Find where the given text appears and provide that cell's center as [X, Y] coordinate. 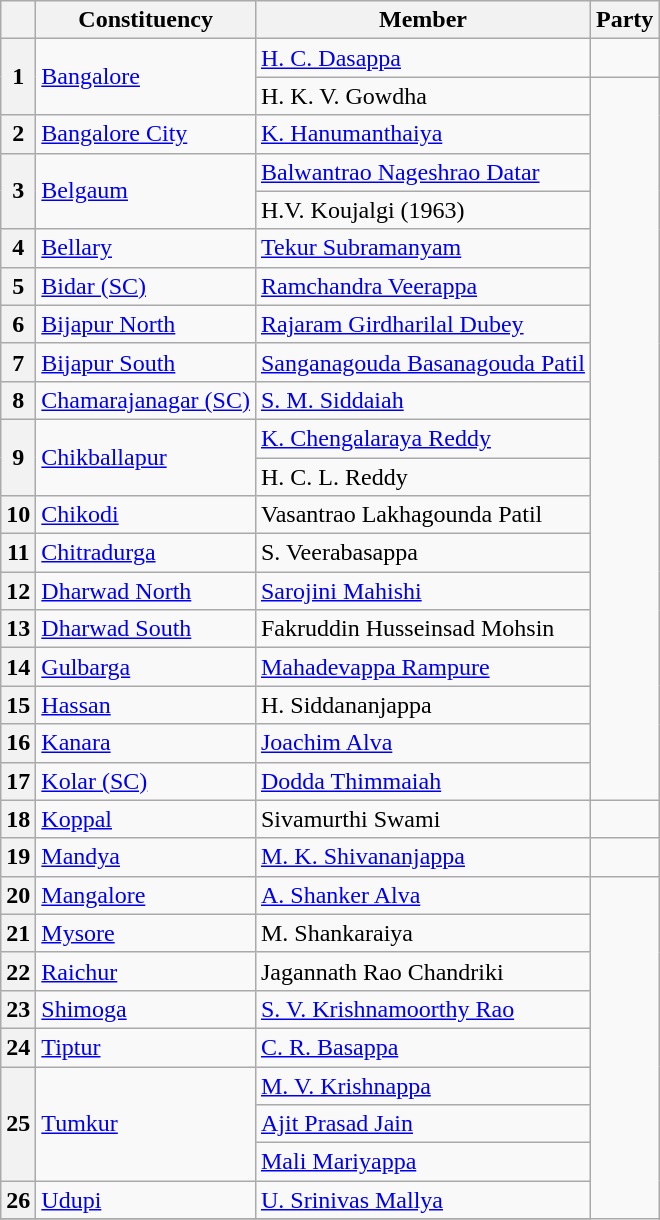
Bangalore [146, 77]
25 [18, 1123]
S. Veerabasappa [422, 553]
Chikballapur [146, 457]
10 [18, 515]
H. Siddananjappa [422, 705]
Sivamurthi Swami [422, 819]
U. Srinivas Mallya [422, 1200]
Bangalore City [146, 134]
12 [18, 591]
Tumkur [146, 1123]
14 [18, 667]
S. M. Siddaiah [422, 400]
M. Shankaraiya [422, 933]
Mali Mariyappa [422, 1162]
Jagannath Rao Chandriki [422, 971]
M. V. Krishnappa [422, 1085]
Bijapur South [146, 362]
Koppal [146, 819]
20 [18, 895]
Sarojini Mahishi [422, 591]
S. V. Krishnamoorthy Rao [422, 1009]
Chikodi [146, 515]
H. C. Dasappa [422, 58]
8 [18, 400]
M. K. Shivananjappa [422, 857]
Mahadevappa Rampure [422, 667]
Gulbarga [146, 667]
Fakruddin Husseinsad Mohsin [422, 629]
Dharwad South [146, 629]
11 [18, 553]
H.V. Koujalgi (1963) [422, 210]
24 [18, 1047]
Mandya [146, 857]
Sanganagouda Basanagouda Patil [422, 362]
Kolar (SC) [146, 781]
Mangalore [146, 895]
Belgaum [146, 191]
21 [18, 933]
Kanara [146, 743]
9 [18, 457]
Bidar (SC) [146, 286]
Tiptur [146, 1047]
Bellary [146, 248]
5 [18, 286]
13 [18, 629]
19 [18, 857]
7 [18, 362]
18 [18, 819]
Constituency [146, 20]
H. C. L. Reddy [422, 477]
Rajaram Girdharilal Dubey [422, 324]
Chamarajanagar (SC) [146, 400]
Dharwad North [146, 591]
1 [18, 77]
Vasantrao Lakhagounda Patil [422, 515]
Raichur [146, 971]
Tekur Subramanyam [422, 248]
C. R. Basappa [422, 1047]
Dodda Thimmaiah [422, 781]
H. K. V. Gowdha [422, 96]
Bijapur North [146, 324]
Shimoga [146, 1009]
Udupi [146, 1200]
23 [18, 1009]
A. Shanker Alva [422, 895]
Chitradurga [146, 553]
Ajit Prasad Jain [422, 1124]
Hassan [146, 705]
17 [18, 781]
Party [624, 20]
K. Hanumanthaiya [422, 134]
Balwantrao Nageshrao Datar [422, 172]
Mysore [146, 933]
Joachim Alva [422, 743]
K. Chengalaraya Reddy [422, 438]
22 [18, 971]
Ramchandra Veerappa [422, 286]
16 [18, 743]
6 [18, 324]
4 [18, 248]
26 [18, 1200]
Member [422, 20]
2 [18, 134]
3 [18, 191]
15 [18, 705]
